Find where the given text appears and provide that cell's center as (X, Y) coordinate. 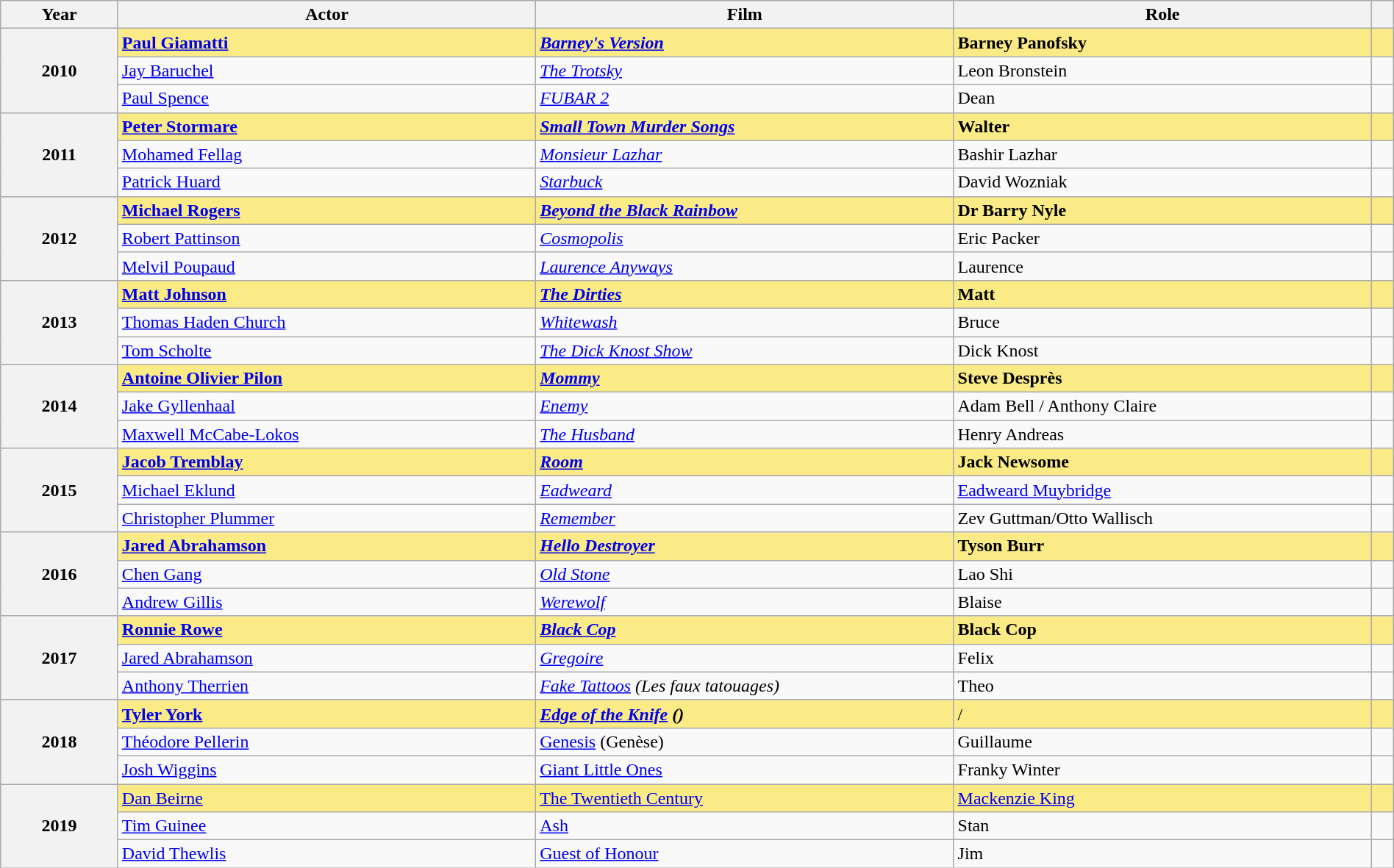
Peter Stormare (326, 126)
Robert Pattinson (326, 238)
Blaise (1162, 602)
Patrick Huard (326, 182)
Tom Scholte (326, 351)
2013 (60, 322)
Bashir Lazhar (1162, 154)
2016 (60, 574)
Michael Rogers (326, 210)
Ash (745, 826)
Eadweard Muybridge (1162, 490)
Guest of Honour (745, 854)
Maxwell McCabe-Lokos (326, 434)
The Dick Knost Show (745, 351)
Stan (1162, 826)
Old Stone (745, 574)
Room (745, 462)
Jim (1162, 854)
/ (1162, 714)
Jay Baruchel (326, 71)
Walter (1162, 126)
Matt (1162, 294)
David Wozniak (1162, 182)
Adam Bell / Anthony Claire (1162, 406)
Jake Gyllenhaal (326, 406)
Barney Panofsky (1162, 43)
Eadweard (745, 490)
Zev Guttman/Otto Wallisch (1162, 518)
Christopher Plummer (326, 518)
Edge of the Knife () (745, 714)
Felix (1162, 658)
Tyson Burr (1162, 546)
Theo (1162, 686)
Matt Johnson (326, 294)
Hello Destroyer (745, 546)
Eric Packer (1162, 238)
The Trotsky (745, 71)
Dan Beirne (326, 797)
Gregoire (745, 658)
Jack Newsome (1162, 462)
Bruce (1162, 322)
Antoine Olivier Pilon (326, 379)
Andrew Gillis (326, 602)
Jacob Tremblay (326, 462)
Steve Desprès (1162, 379)
David Thewlis (326, 854)
Barney's Version (745, 43)
2012 (60, 238)
Whitewash (745, 322)
Dick Knost (1162, 351)
Dean (1162, 98)
Monsieur Lazhar (745, 154)
Tyler York (326, 714)
Actor (326, 15)
Giant Little Ones (745, 770)
Laurence (1162, 266)
Leon Bronstein (1162, 71)
Werewolf (745, 602)
Role (1162, 15)
2018 (60, 742)
Tim Guinee (326, 826)
Josh Wiggins (326, 770)
Anthony Therrien (326, 686)
The Twentieth Century (745, 797)
The Dirties (745, 294)
Small Town Murder Songs (745, 126)
The Husband (745, 434)
Franky Winter (1162, 770)
Film (745, 15)
Chen Gang (326, 574)
Starbuck (745, 182)
Mommy (745, 379)
Mohamed Fellag (326, 154)
Guillaume (1162, 742)
2010 (60, 71)
Ronnie Rowe (326, 630)
Fake Tattoos (Les faux tatouages) (745, 686)
2014 (60, 406)
FUBAR 2 (745, 98)
Michael Eklund (326, 490)
Genesis (Genèse) (745, 742)
2019 (60, 825)
Year (60, 15)
Remember (745, 518)
Beyond the Black Rainbow (745, 210)
Dr Barry Nyle (1162, 210)
Laurence Anyways (745, 266)
Paul Giamatti (326, 43)
Thomas Haden Church (326, 322)
Enemy (745, 406)
Mackenzie King (1162, 797)
2017 (60, 658)
Théodore Pellerin (326, 742)
2015 (60, 490)
Paul Spence (326, 98)
Melvil Poupaud (326, 266)
Lao Shi (1162, 574)
Henry Andreas (1162, 434)
Cosmopolis (745, 238)
2011 (60, 154)
